Pinpoint the cell where the given text exists, returning its [x, y] midpoint coordinate. 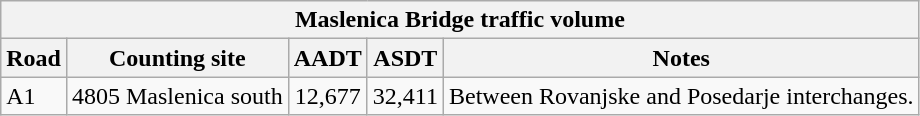
12,677 [328, 96]
4805 Maslenica south [177, 96]
AADT [328, 58]
ASDT [405, 58]
Notes [681, 58]
Counting site [177, 58]
Road [34, 58]
Maslenica Bridge traffic volume [460, 20]
A1 [34, 96]
Between Rovanjske and Posedarje interchanges. [681, 96]
32,411 [405, 96]
